Pinpoint the cell where the given text exists, returning its (X, Y) midpoint coordinate. 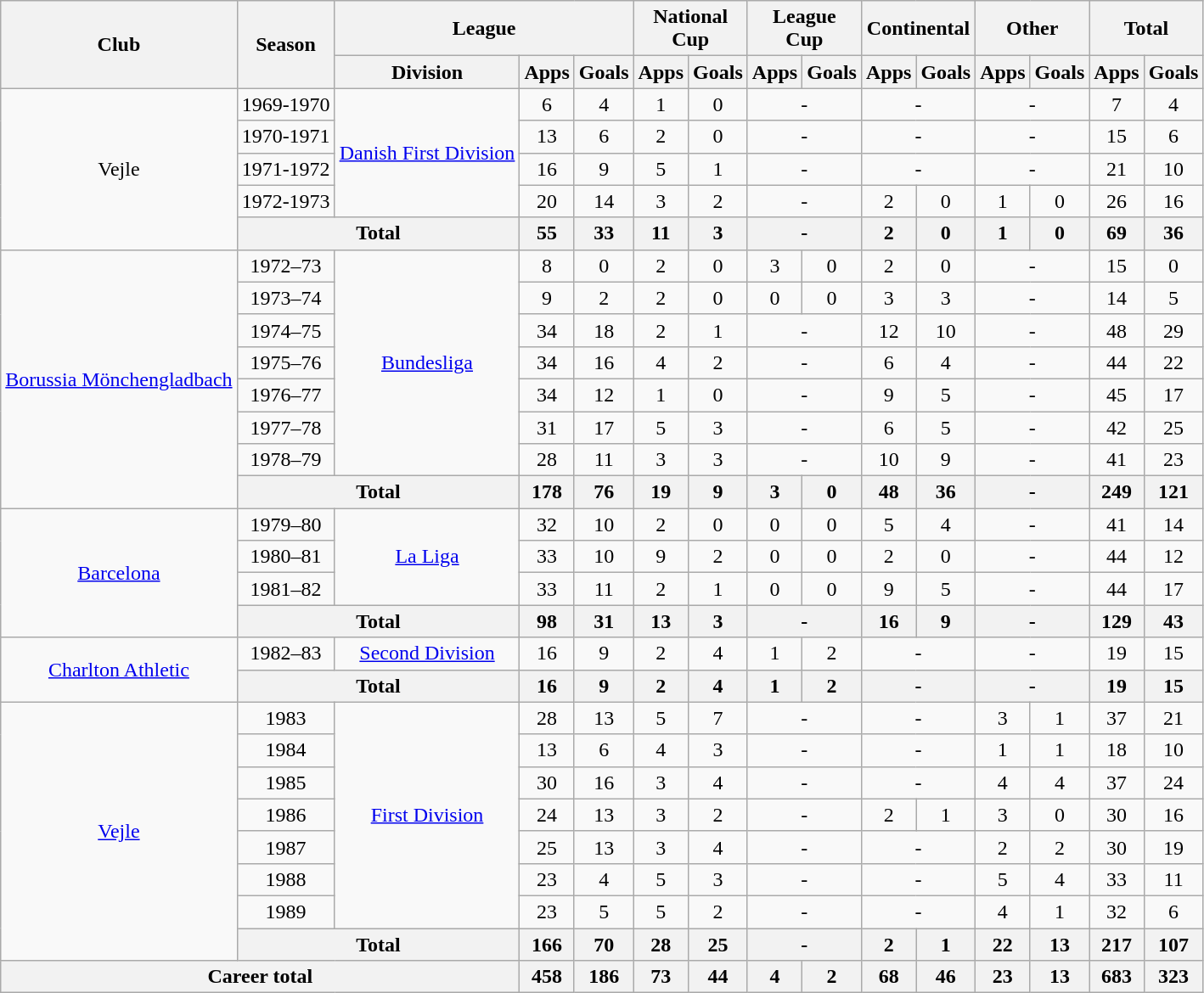
458 (547, 977)
1983 (285, 718)
129 (1117, 621)
La Liga (427, 557)
1982–83 (285, 654)
186 (604, 977)
1986 (285, 815)
1979–80 (285, 525)
70 (604, 945)
1987 (285, 847)
46 (946, 977)
Season (285, 44)
45 (1117, 395)
42 (1117, 427)
LeagueCup (804, 29)
Career total (260, 977)
1978–79 (285, 460)
Division (427, 72)
1970-1971 (285, 137)
20 (547, 201)
121 (1173, 492)
55 (547, 233)
178 (547, 492)
166 (547, 945)
1969-1970 (285, 104)
69 (1117, 233)
Club (119, 44)
1973–74 (285, 298)
First Division (427, 815)
249 (1117, 492)
1984 (285, 750)
Borussia Mönchengladbach (119, 379)
683 (1117, 977)
43 (1173, 621)
8 (547, 266)
29 (1173, 330)
68 (888, 977)
1971-1972 (285, 169)
73 (661, 977)
Barcelona (119, 573)
Second Division (427, 654)
76 (604, 492)
Charlton Athletic (119, 670)
1981–82 (285, 589)
Bundesliga (427, 362)
323 (1173, 977)
1985 (285, 783)
26 (1117, 201)
Danish First Division (427, 153)
1980–81 (285, 557)
1989 (285, 912)
NationalCup (690, 29)
League (484, 29)
1988 (285, 879)
1972-1973 (285, 201)
Other (1032, 29)
107 (1173, 945)
1972–73 (285, 266)
1977–78 (285, 427)
217 (1117, 945)
1975–76 (285, 362)
Continental (918, 29)
1974–75 (285, 330)
98 (547, 621)
1976–77 (285, 395)
